Detect which cell encompasses the target text, then output its (x, y) center coordinate. 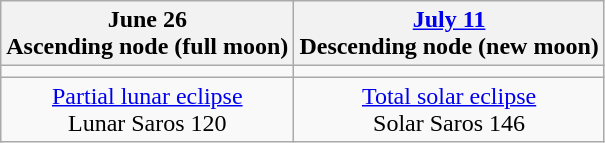
Total solar eclipseSolar Saros 146 (449, 110)
Partial lunar eclipseLunar Saros 120 (148, 110)
June 26Ascending node (full moon) (148, 34)
July 11Descending node (new moon) (449, 34)
